From the cell containing the given text, extract its center point as [x, y] coordinate. 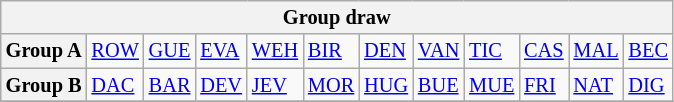
Group draw [337, 17]
FRI [544, 85]
VAN [438, 51]
TIC [492, 51]
BIR [331, 51]
NAT [596, 85]
MAL [596, 51]
EVA [221, 51]
BEC [648, 51]
JEV [275, 85]
BAR [170, 85]
Group A [44, 51]
HUG [386, 85]
MOR [331, 85]
DIG [648, 85]
GUE [170, 51]
BUE [438, 85]
ROW [116, 51]
DEN [386, 51]
MUE [492, 85]
Group B [44, 85]
CAS [544, 51]
DAC [116, 85]
WEH [275, 51]
DEV [221, 85]
